From the cell containing the given text, extract its center point as (X, Y) coordinate. 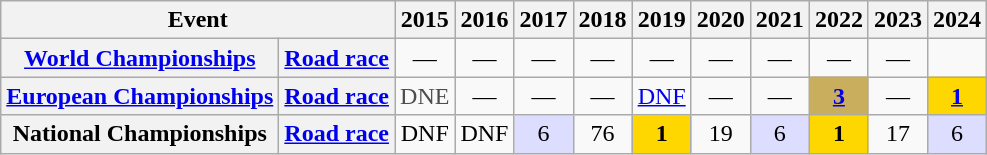
2016 (484, 20)
17 (898, 134)
2018 (602, 20)
3 (838, 96)
2022 (838, 20)
DNE (425, 96)
2019 (662, 20)
Event (198, 20)
2021 (780, 20)
19 (720, 134)
European Championships (140, 96)
2015 (425, 20)
National Championships (140, 134)
2020 (720, 20)
2023 (898, 20)
World Championships (140, 58)
76 (602, 134)
2017 (544, 20)
2024 (956, 20)
